For the text-containing cell, return its midpoint in (x, y) coordinate format. 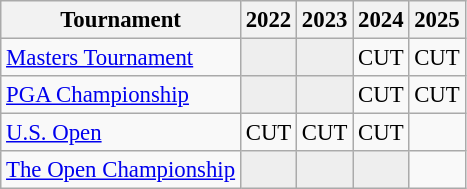
The Open Championship (121, 170)
2024 (381, 20)
U.S. Open (121, 133)
2025 (437, 20)
2022 (268, 20)
Tournament (121, 20)
Masters Tournament (121, 58)
PGA Championship (121, 95)
2023 (325, 20)
